Return (x, y) of the center of cell containing provided text 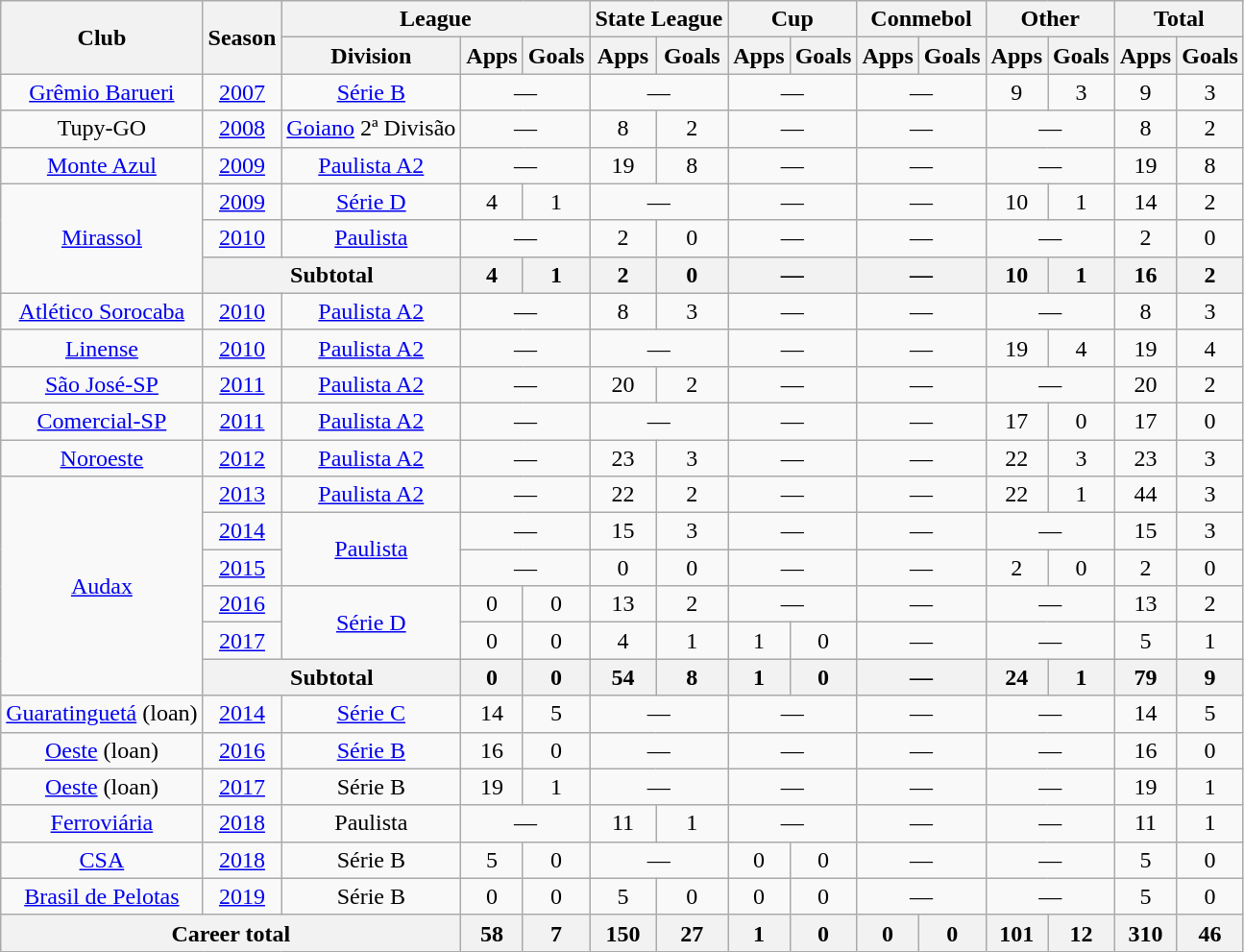
Other (1050, 19)
Série C (371, 714)
150 (622, 933)
Brasil de Pelotas (102, 896)
São José-SP (102, 384)
Mirassol (102, 238)
7 (556, 933)
Linense (102, 348)
2012 (242, 458)
2008 (242, 129)
79 (1145, 677)
State League (659, 19)
Comercial-SP (102, 421)
12 (1081, 933)
2013 (242, 495)
2015 (242, 568)
58 (492, 933)
Tupy-GO (102, 129)
Ferroviária (102, 823)
Division (371, 56)
2019 (242, 896)
Cup (793, 19)
Guaratinguetá (loan) (102, 714)
Club (102, 37)
Noroeste (102, 458)
44 (1145, 495)
Grêmio Barueri (102, 92)
310 (1145, 933)
Season (242, 37)
Total (1179, 19)
101 (1016, 933)
Goiano 2ª Divisão (371, 129)
League (436, 19)
27 (692, 933)
Atlético Sorocaba (102, 311)
Career total (231, 933)
24 (1016, 677)
CSA (102, 860)
54 (622, 677)
2007 (242, 92)
Conmebol (921, 19)
Monte Azul (102, 165)
Audax (102, 586)
46 (1210, 933)
